Output the (X, Y) coordinate of the center of the cell containing the given text.  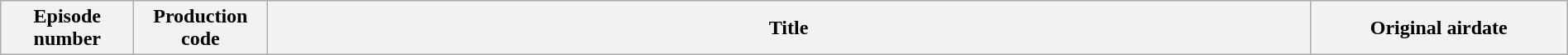
Production code (200, 28)
Title (789, 28)
Episode number (68, 28)
Original airdate (1439, 28)
